Detect which cell encompasses the target text, then output its [X, Y] center coordinate. 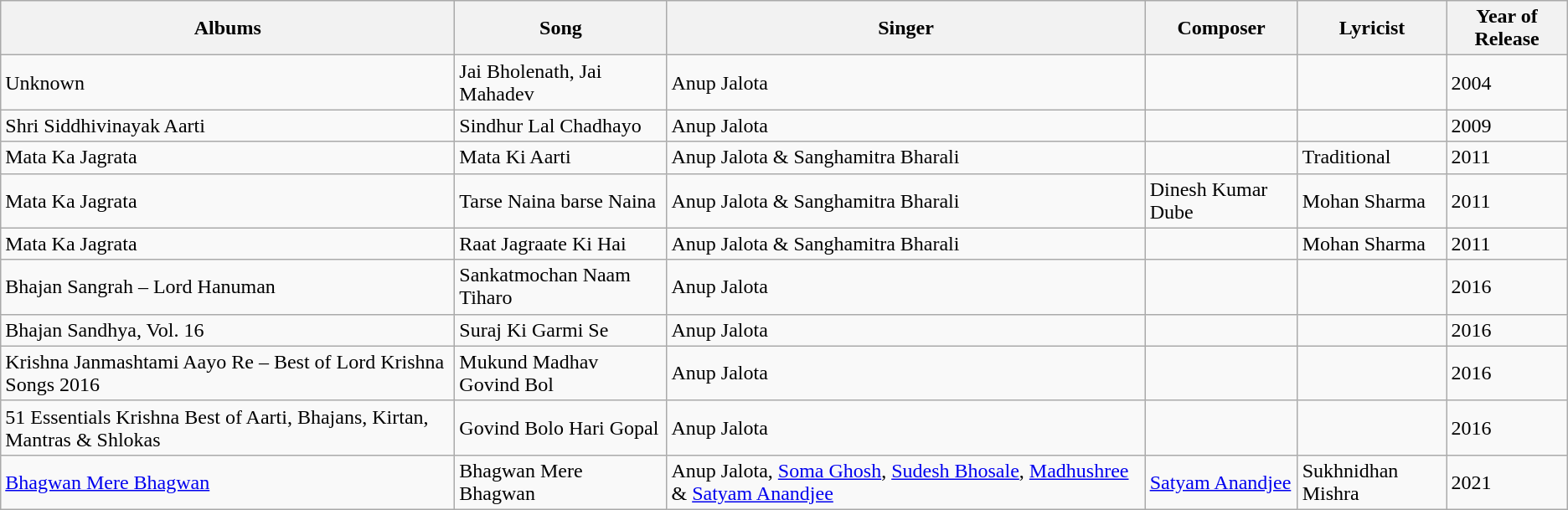
Year of Release [1507, 28]
Albums [228, 28]
Tarse Naina barse Naina [561, 201]
Anup Jalota, Soma Ghosh, Sudesh Bhosale, Madhushree & Satyam Anandjee [906, 482]
Traditional [1372, 157]
Bhajan Sangrah – Lord Hanuman [228, 286]
Raat Jagraate Ki Hai [561, 244]
2021 [1507, 482]
Mukund Madhav Govind Bol [561, 373]
Song [561, 28]
Singer [906, 28]
2004 [1507, 82]
2009 [1507, 126]
Sankatmochan Naam Tiharo [561, 286]
Composer [1221, 28]
Jai Bholenath, Jai Mahadev [561, 82]
Shri Siddhivinayak Aarti [228, 126]
Satyam Anandjee [1221, 482]
Govind Bolo Hari Gopal [561, 427]
Krishna Janmashtami Aayo Re – Best of Lord Krishna Songs 2016 [228, 373]
Bhajan Sandhya, Vol. 16 [228, 330]
Dinesh Kumar Dube [1221, 201]
51 Essentials Krishna Best of Aarti, Bhajans, Kirtan, Mantras & Shlokas [228, 427]
Sindhur Lal Chadhayo [561, 126]
Mata Ki Aarti [561, 157]
Lyricist [1372, 28]
Suraj Ki Garmi Se [561, 330]
Unknown [228, 82]
Sukhnidhan Mishra [1372, 482]
